Scan for the cell matching the given text and deliver its (X, Y) coordinate at center. 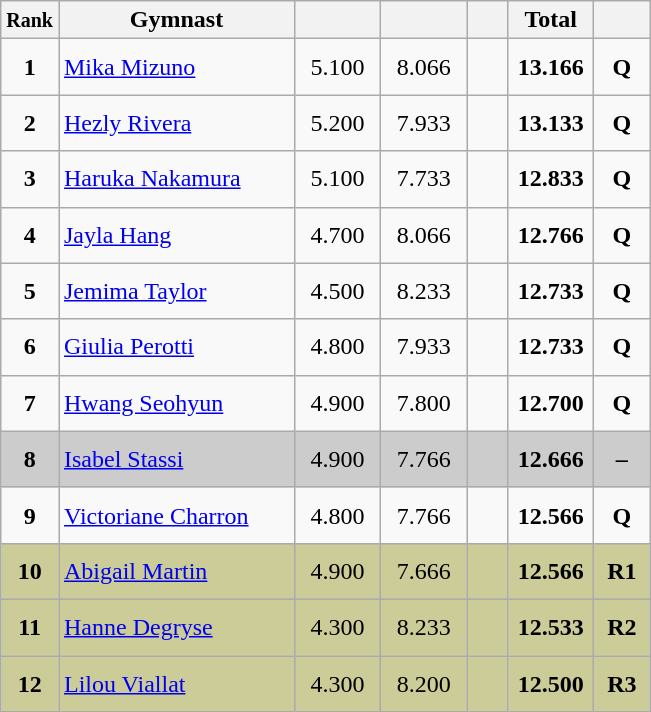
4 (30, 235)
Hwang Seohyun (176, 403)
Hanne Degryse (176, 627)
8 (30, 459)
12.833 (551, 179)
7.733 (424, 179)
Rank (30, 20)
– (622, 459)
1 (30, 67)
8.200 (424, 684)
R3 (622, 684)
Mika Mizuno (176, 67)
9 (30, 515)
Gymnast (176, 20)
Haruka Nakamura (176, 179)
5 (30, 291)
Jemima Taylor (176, 291)
13.166 (551, 67)
7.800 (424, 403)
12.533 (551, 627)
4.500 (338, 291)
Giulia Perotti (176, 347)
7 (30, 403)
12.666 (551, 459)
Victoriane Charron (176, 515)
13.133 (551, 123)
12.700 (551, 403)
4.700 (338, 235)
6 (30, 347)
Total (551, 20)
12.766 (551, 235)
Abigail Martin (176, 571)
R1 (622, 571)
2 (30, 123)
Isabel Stassi (176, 459)
12 (30, 684)
Lilou Viallat (176, 684)
12.500 (551, 684)
R2 (622, 627)
7.666 (424, 571)
5.200 (338, 123)
11 (30, 627)
Jayla Hang (176, 235)
10 (30, 571)
Hezly Rivera (176, 123)
3 (30, 179)
